Return the [x, y] coordinate for the center point of the cell that contains the specified text.  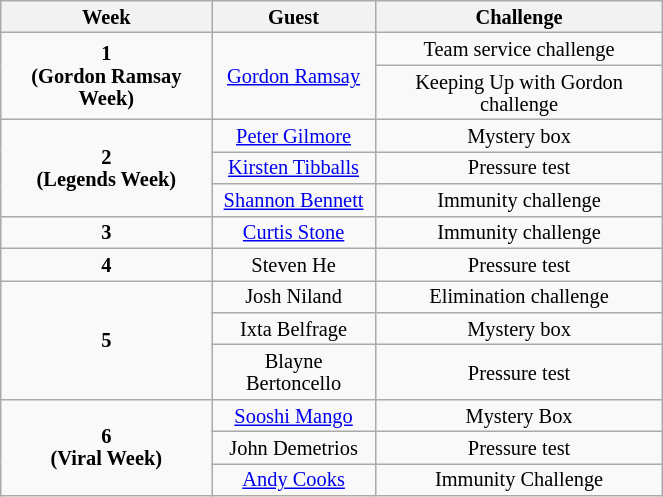
Steven He [294, 264]
Elimination challenge [519, 296]
Peter Gilmore [294, 135]
Blayne Bertoncello [294, 372]
Josh Niland [294, 296]
4 [106, 264]
Challenge [519, 16]
Week [106, 16]
1(Gordon Ramsay Week) [106, 76]
3 [106, 232]
Gordon Ramsay [294, 76]
Team service challenge [519, 48]
Sooshi Mango [294, 415]
Mystery Box [519, 415]
5 [106, 340]
2(Legends Week) [106, 167]
Keeping Up with Gordon challenge [519, 92]
Guest [294, 16]
Ixta Belfrage [294, 328]
Curtis Stone [294, 232]
Immunity Challenge [519, 479]
Shannon Bennett [294, 200]
Andy Cooks [294, 479]
6(Viral Week) [106, 447]
John Demetrios [294, 447]
Kirsten Tibballs [294, 167]
